Return the [X, Y] coordinate for the center point of the cell that contains the specified text.  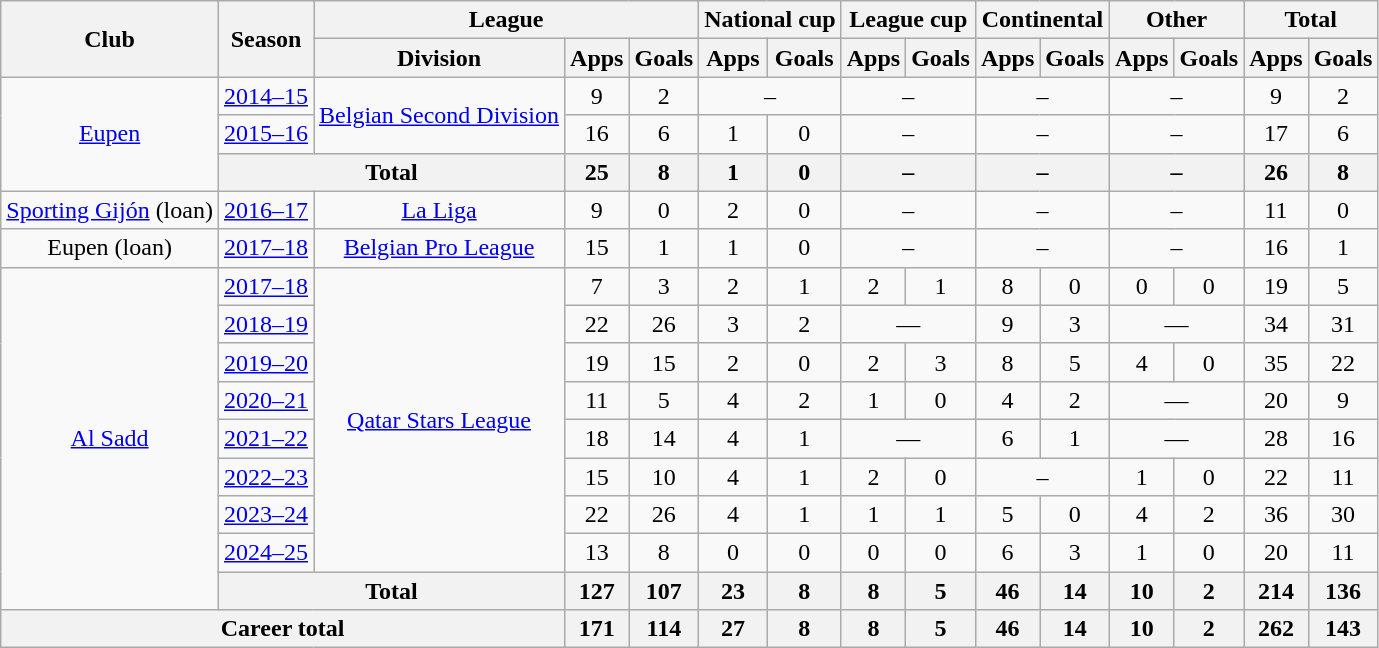
23 [733, 591]
36 [1276, 515]
Eupen [110, 134]
Qatar Stars League [440, 419]
Other [1177, 20]
35 [1276, 362]
143 [1343, 629]
34 [1276, 324]
13 [597, 553]
League cup [908, 20]
107 [664, 591]
Continental [1042, 20]
Belgian Second Division [440, 115]
National cup [770, 20]
25 [597, 172]
League [506, 20]
28 [1276, 438]
Sporting Gijón (loan) [110, 210]
31 [1343, 324]
7 [597, 286]
27 [733, 629]
18 [597, 438]
Club [110, 39]
114 [664, 629]
2021–22 [266, 438]
2018–19 [266, 324]
127 [597, 591]
Al Sadd [110, 438]
2014–15 [266, 96]
La Liga [440, 210]
2016–17 [266, 210]
Division [440, 58]
136 [1343, 591]
171 [597, 629]
30 [1343, 515]
2023–24 [266, 515]
2019–20 [266, 362]
Belgian Pro League [440, 248]
2022–23 [266, 477]
262 [1276, 629]
Eupen (loan) [110, 248]
214 [1276, 591]
Season [266, 39]
2020–21 [266, 400]
Career total [283, 629]
17 [1276, 134]
2024–25 [266, 553]
2015–16 [266, 134]
